Scan for the cell matching the given text and deliver its (x, y) coordinate at center. 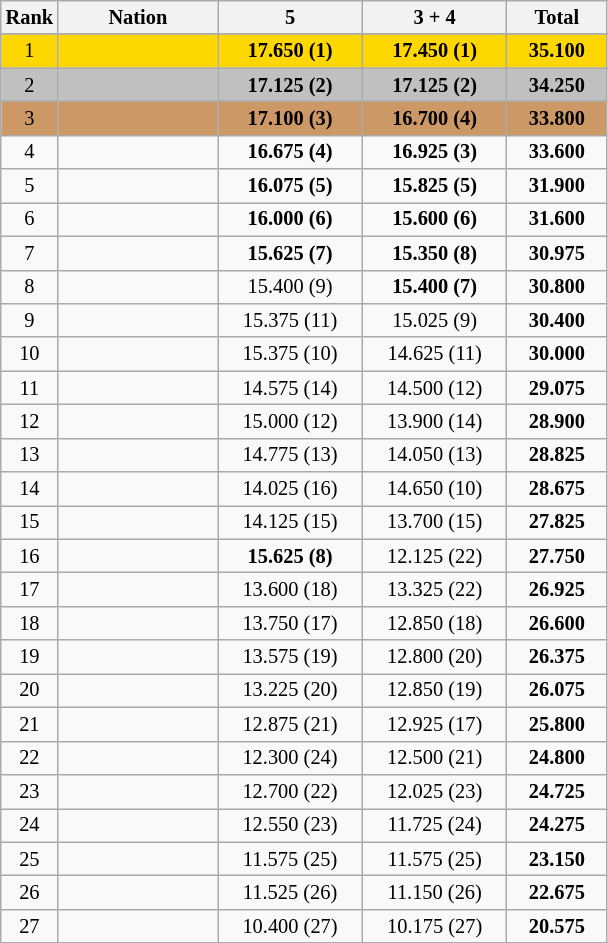
23.150 (557, 859)
28.825 (557, 455)
34.250 (557, 85)
14.625 (11) (434, 354)
24 (30, 825)
14.575 (14) (290, 388)
15.825 (5) (434, 186)
15 (30, 522)
11.725 (24) (434, 825)
26.925 (557, 589)
13.600 (18) (290, 589)
15.375 (10) (290, 354)
12.550 (23) (290, 825)
13.700 (15) (434, 522)
14.500 (12) (434, 388)
15.375 (11) (290, 320)
26.375 (557, 657)
13.575 (19) (290, 657)
15.000 (12) (290, 421)
15.400 (7) (434, 287)
24.275 (557, 825)
16 (30, 556)
12.850 (19) (434, 690)
8 (30, 287)
Nation (138, 17)
3 + 4 (434, 17)
21 (30, 724)
12.500 (21) (434, 758)
13.750 (17) (290, 623)
28.900 (557, 421)
2 (30, 85)
23 (30, 791)
13.225 (20) (290, 690)
12.875 (21) (290, 724)
17.450 (1) (434, 51)
7 (30, 253)
17.100 (3) (290, 118)
13.325 (22) (434, 589)
26.075 (557, 690)
28.675 (557, 489)
29.075 (557, 388)
10 (30, 354)
12.800 (20) (434, 657)
13 (30, 455)
15.625 (8) (290, 556)
16.700 (4) (434, 118)
12 (30, 421)
14.025 (16) (290, 489)
4 (30, 152)
33.800 (557, 118)
24.800 (557, 758)
13.900 (14) (434, 421)
26.600 (557, 623)
22 (30, 758)
16.000 (6) (290, 219)
6 (30, 219)
31.600 (557, 219)
16.075 (5) (290, 186)
27 (30, 926)
14.775 (13) (290, 455)
25.800 (557, 724)
Total (557, 17)
30.975 (557, 253)
12.125 (22) (434, 556)
18 (30, 623)
12.850 (18) (434, 623)
11 (30, 388)
12.025 (23) (434, 791)
1 (30, 51)
12.300 (24) (290, 758)
11.150 (26) (434, 892)
3 (30, 118)
10.400 (27) (290, 926)
33.600 (557, 152)
10.175 (27) (434, 926)
12.700 (22) (290, 791)
14.125 (15) (290, 522)
15.025 (9) (434, 320)
35.100 (557, 51)
17 (30, 589)
30.000 (557, 354)
16.925 (3) (434, 152)
30.400 (557, 320)
31.900 (557, 186)
26 (30, 892)
30.800 (557, 287)
20.575 (557, 926)
14.650 (10) (434, 489)
16.675 (4) (290, 152)
27.750 (557, 556)
Rank (30, 17)
9 (30, 320)
27.825 (557, 522)
25 (30, 859)
20 (30, 690)
17.650 (1) (290, 51)
24.725 (557, 791)
22.675 (557, 892)
14 (30, 489)
12.925 (17) (434, 724)
15.350 (8) (434, 253)
15.600 (6) (434, 219)
14.050 (13) (434, 455)
11.525 (26) (290, 892)
19 (30, 657)
15.625 (7) (290, 253)
15.400 (9) (290, 287)
